Scan for the cell matching the given text and deliver its (x, y) coordinate at center. 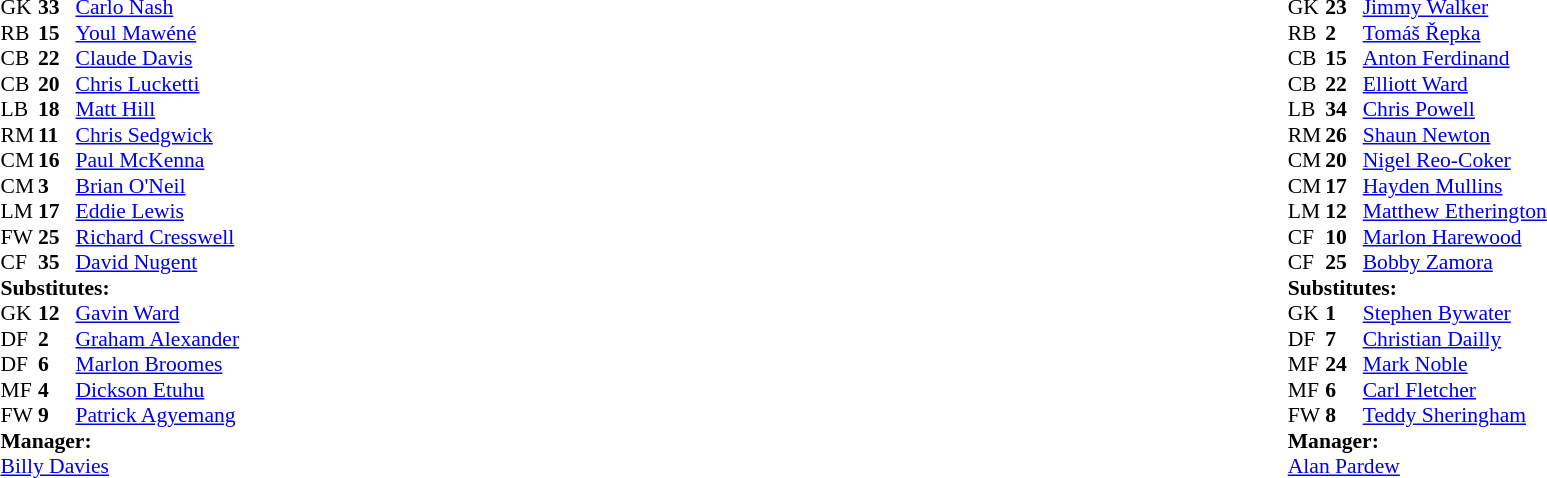
Richard Cresswell (158, 237)
Marlon Harewood (1455, 237)
Nigel Reo-Coker (1455, 161)
34 (1344, 109)
Matthew Etherington (1455, 211)
Christian Dailly (1455, 339)
10 (1344, 237)
Claude Davis (158, 59)
Brian O'Neil (158, 186)
Paul McKenna (158, 161)
11 (57, 135)
7 (1344, 339)
Graham Alexander (158, 339)
Stephen Bywater (1455, 313)
Chris Lucketti (158, 84)
Tomáš Řepka (1455, 33)
4 (57, 390)
9 (57, 415)
Eddie Lewis (158, 211)
Carl Fletcher (1455, 390)
Chris Powell (1455, 109)
David Nugent (158, 263)
Matt Hill (158, 109)
Mark Noble (1455, 365)
Chris Sedgwick (158, 135)
Youl Mawéné (158, 33)
1 (1344, 313)
Marlon Broomes (158, 365)
16 (57, 161)
Shaun Newton (1455, 135)
Dickson Etuhu (158, 390)
3 (57, 186)
26 (1344, 135)
Hayden Mullins (1455, 186)
Teddy Sheringham (1455, 415)
18 (57, 109)
35 (57, 263)
Elliott Ward (1455, 84)
Bobby Zamora (1455, 263)
24 (1344, 365)
8 (1344, 415)
Gavin Ward (158, 313)
Anton Ferdinand (1455, 59)
Patrick Agyemang (158, 415)
